From the cell containing the given text, extract its center point as [X, Y] coordinate. 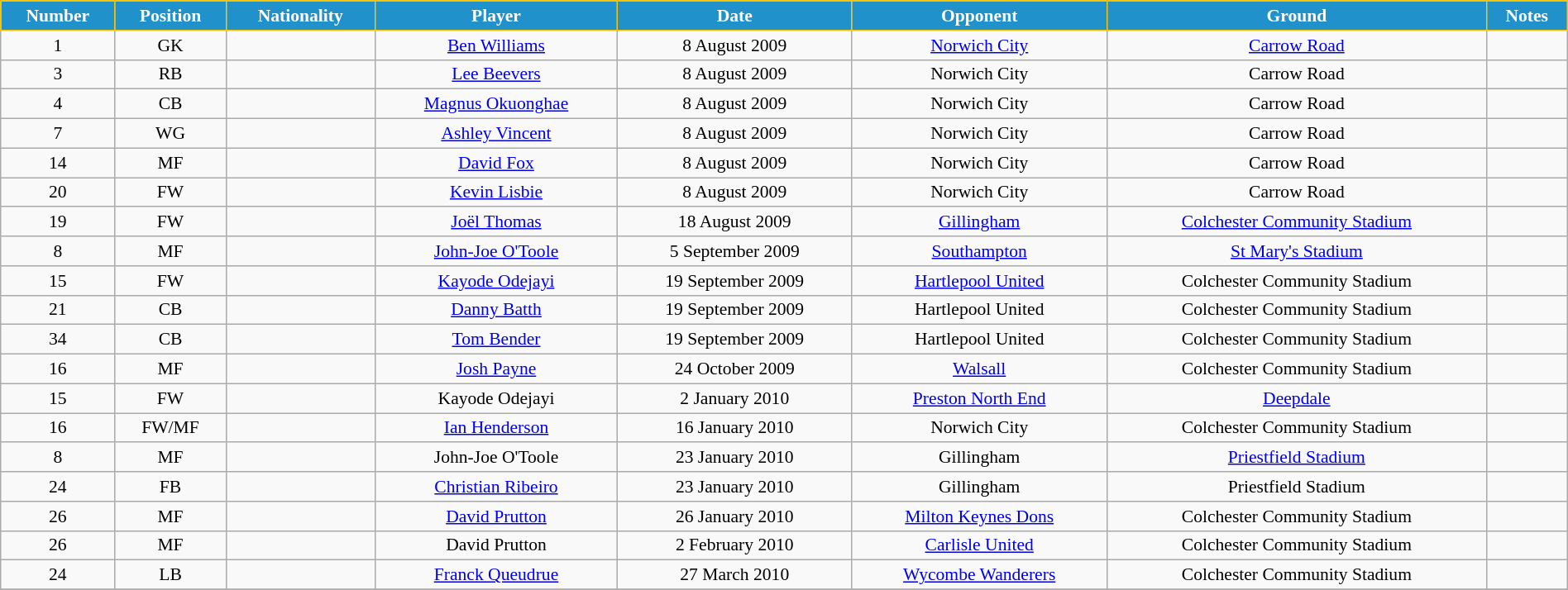
Carlisle United [979, 545]
Preston North End [979, 398]
Notes [1527, 16]
Southampton [979, 251]
Ben Williams [496, 45]
27 March 2010 [734, 575]
Wycombe Wanderers [979, 575]
4 [58, 104]
3 [58, 74]
24 October 2009 [734, 369]
2 January 2010 [734, 398]
14 [58, 163]
Deepdale [1297, 398]
LB [170, 575]
Josh Payne [496, 369]
Date [734, 16]
RB [170, 74]
Joël Thomas [496, 222]
Number [58, 16]
Christian Ribeiro [496, 487]
Nationality [300, 16]
Danny Batth [496, 310]
21 [58, 310]
Ian Henderson [496, 428]
Magnus Okuonghae [496, 104]
Franck Queudrue [496, 575]
1 [58, 45]
Walsall [979, 369]
7 [58, 134]
19 [58, 222]
WG [170, 134]
2 February 2010 [734, 545]
FW/MF [170, 428]
Ashley Vincent [496, 134]
18 August 2009 [734, 222]
Milton Keynes Dons [979, 516]
Tom Bender [496, 340]
26 January 2010 [734, 516]
Ground [1297, 16]
FB [170, 487]
Kevin Lisbie [496, 193]
Lee Beevers [496, 74]
Player [496, 16]
GK [170, 45]
St Mary's Stadium [1297, 251]
Opponent [979, 16]
34 [58, 340]
David Fox [496, 163]
5 September 2009 [734, 251]
16 January 2010 [734, 428]
Position [170, 16]
20 [58, 193]
